Search for the cell housing the specified text and yield its (x, y) center coordinate. 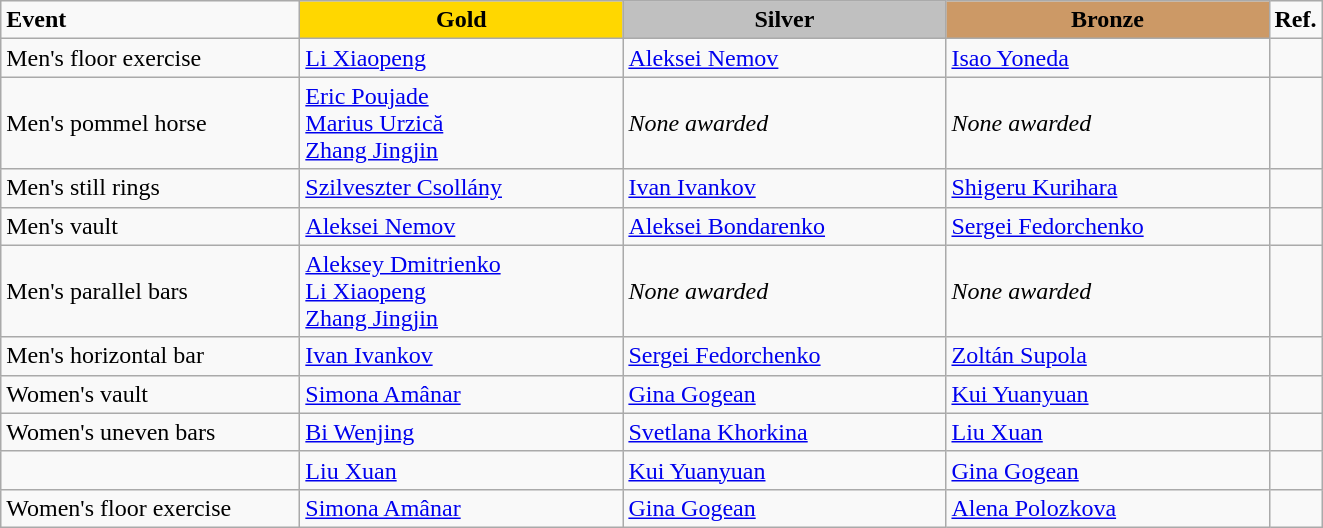
Men's vault (150, 226)
Shigeru Kurihara (1108, 188)
Alena Polozkova (1108, 508)
Li Xiaopeng (462, 58)
Aleksey Dmitrienko Li Xiaopeng Zhang Jingjin (462, 291)
Aleksei Bondarenko (784, 226)
Szilveszter Csollány (462, 188)
Men's horizontal bar (150, 356)
Men's floor exercise (150, 58)
Silver (784, 20)
Gold (462, 20)
Isao Yoneda (1108, 58)
Svetlana Khorkina (784, 432)
Men's parallel bars (150, 291)
Event (150, 20)
Men's pommel horse (150, 123)
Women's floor exercise (150, 508)
Bi Wenjing (462, 432)
Men's still rings (150, 188)
Eric Poujade Marius Urzică Zhang Jingjin (462, 123)
Zoltán Supola (1108, 356)
Bronze (1108, 20)
Women's vault (150, 394)
Ref. (1296, 20)
Women's uneven bars (150, 432)
